Identify which cell holds the provided text, then report its (x, y) central coordinate. 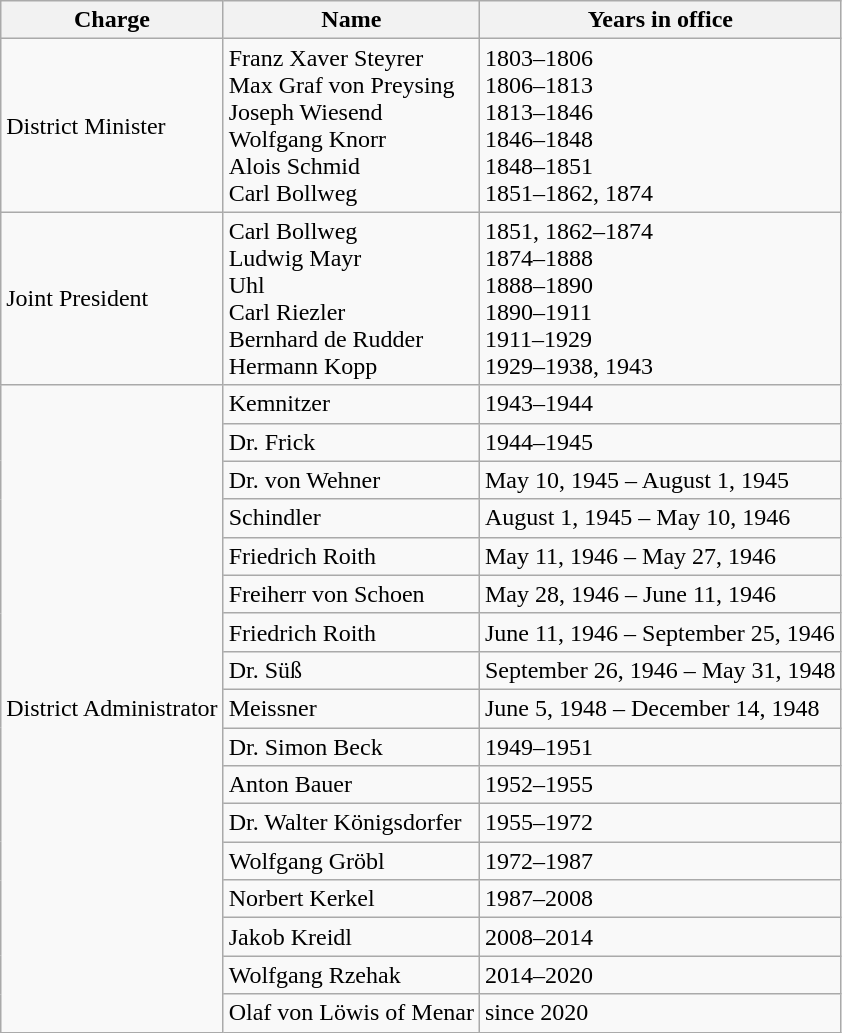
1943–1944 (660, 404)
Carl Bollweg Ludwig Mayr Uhl Carl Riezler Bernhard de Rudder Hermann Kopp (351, 298)
Jakob Kreidl (351, 937)
June 5, 1948 – December 14, 1948 (660, 708)
Norbert Kerkel (351, 899)
June 11, 1946 – September 25, 1946 (660, 632)
District Administrator (112, 708)
Years in office (660, 20)
Dr. Simon Beck (351, 747)
since 2020 (660, 1013)
September 26, 1946 – May 31, 1948 (660, 670)
Schindler (351, 518)
Charge (112, 20)
Name (351, 20)
Dr. Walter Königsdorfer (351, 823)
2008–2014 (660, 937)
August 1, 1945 – May 10, 1946 (660, 518)
May 11, 1946 – May 27, 1946 (660, 556)
1955–1972 (660, 823)
Anton Bauer (351, 785)
Wolfgang Rzehak (351, 975)
1972–1987 (660, 861)
Joint President (112, 298)
Olaf von Löwis of Menar (351, 1013)
1944–1945 (660, 442)
Meissner (351, 708)
Wolfgang Gröbl (351, 861)
Dr. von Wehner (351, 480)
Dr. Frick (351, 442)
1952–1955 (660, 785)
Dr. Süß (351, 670)
Freiherr von Schoen (351, 594)
1851, 1862–1874 1874–1888 1888–1890 1890–1911 1911–1929 1929–1938, 1943 (660, 298)
District Minister (112, 126)
2014–2020 (660, 975)
1987–2008 (660, 899)
May 28, 1946 – June 11, 1946 (660, 594)
May 10, 1945 – August 1, 1945 (660, 480)
Kemnitzer (351, 404)
1949–1951 (660, 747)
1803–1806 1806–1813 1813–1846 1846–1848 1848–1851 1851–1862, 1874 (660, 126)
Franz Xaver Steyrer Max Graf von Preysing Joseph Wiesend Wolfgang Knorr Alois Schmid Carl Bollweg (351, 126)
